Return the (x, y) coordinate for the center point of the cell that contains the specified text.  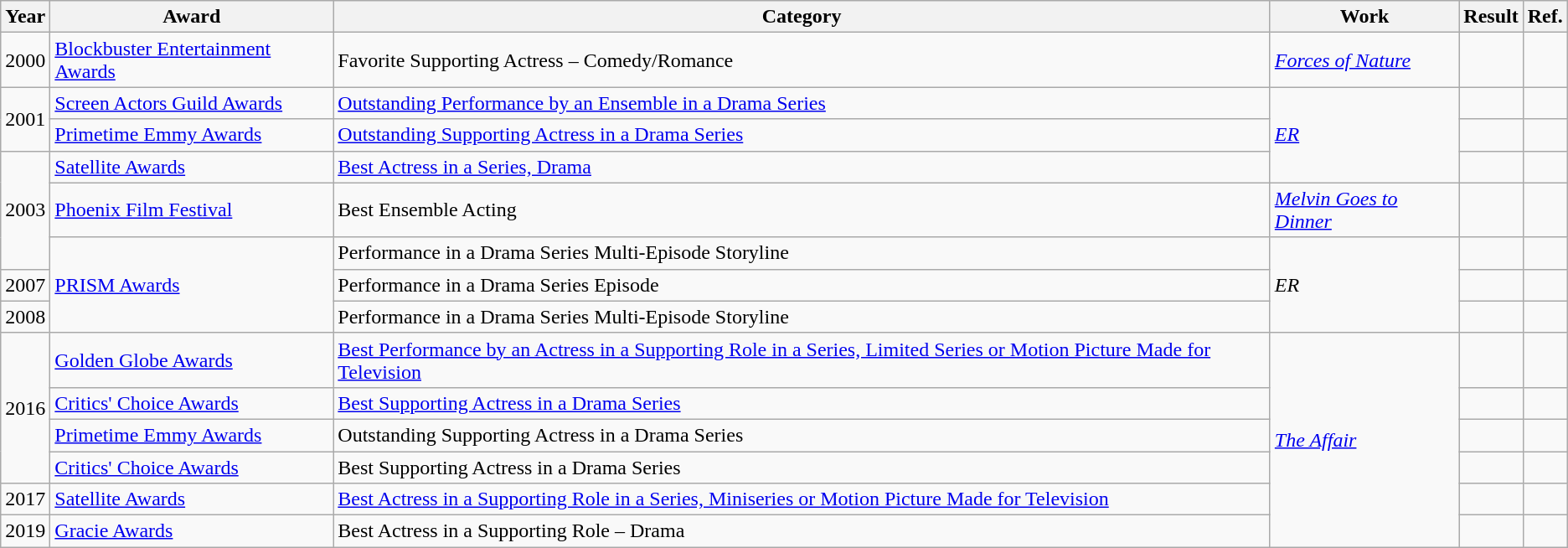
Gracie Awards (192, 531)
Forces of Nature (1364, 60)
Blockbuster Entertainment Awards (192, 60)
Result (1491, 17)
2000 (25, 60)
Best Actress in a Series, Drama (802, 167)
Best Actress in a Supporting Role in a Series, Miniseries or Motion Picture Made for Television (802, 499)
Performance in a Drama Series Episode (802, 285)
Best Actress in a Supporting Role – Drama (802, 531)
2019 (25, 531)
Ref. (1545, 17)
PRISM Awards (192, 285)
2001 (25, 119)
The Affair (1364, 439)
Favorite Supporting Actress – Comedy/Romance (802, 60)
Award (192, 17)
Work (1364, 17)
Golden Globe Awards (192, 360)
Best Performance by an Actress in a Supporting Role in a Series, Limited Series or Motion Picture Made for Television (802, 360)
Best Ensemble Acting (802, 209)
Melvin Goes to Dinner (1364, 209)
2017 (25, 499)
2016 (25, 407)
Phoenix Film Festival (192, 209)
2007 (25, 285)
Outstanding Performance by an Ensemble in a Drama Series (802, 103)
2008 (25, 317)
Year (25, 17)
Screen Actors Guild Awards (192, 103)
2003 (25, 209)
Category (802, 17)
